Find where the given text appears and provide that cell's center as (x, y) coordinate. 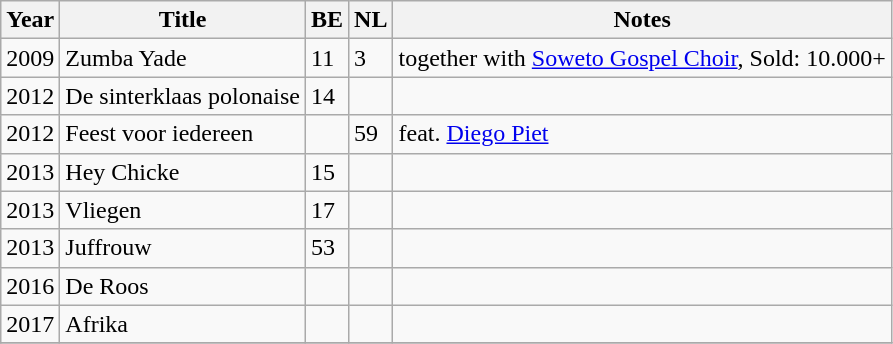
Hey Chicke (183, 172)
3 (371, 58)
together with Soweto Gospel Choir, Sold: 10.000+ (642, 58)
2009 (30, 58)
17 (326, 210)
De sinterklaas polonaise (183, 96)
2016 (30, 286)
NL (371, 20)
Afrika (183, 324)
Zumba Yade (183, 58)
feat. Diego Piet (642, 134)
Year (30, 20)
Feest voor iedereen (183, 134)
BE (326, 20)
Title (183, 20)
Notes (642, 20)
15 (326, 172)
14 (326, 96)
53 (326, 248)
11 (326, 58)
Vliegen (183, 210)
59 (371, 134)
Juffrouw (183, 248)
2017 (30, 324)
De Roos (183, 286)
